Return (X, Y) of the center of cell containing provided text 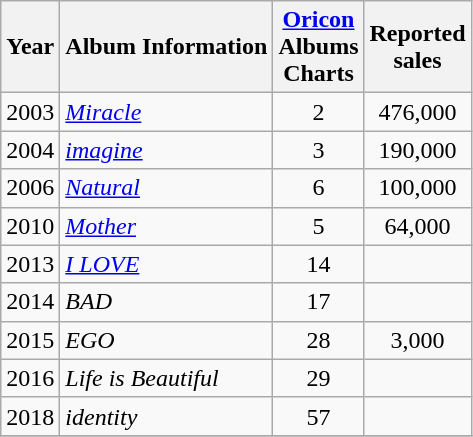
6 (318, 188)
64,000 (418, 226)
Album Information (166, 47)
476,000 (418, 112)
2003 (30, 112)
EGO (166, 340)
3,000 (418, 340)
2 (318, 112)
Reportedsales (418, 47)
2015 (30, 340)
identity (166, 416)
5 (318, 226)
14 (318, 264)
2006 (30, 188)
2014 (30, 302)
OriconAlbumsCharts (318, 47)
3 (318, 150)
BAD (166, 302)
100,000 (418, 188)
28 (318, 340)
57 (318, 416)
17 (318, 302)
2010 (30, 226)
2013 (30, 264)
Mother (166, 226)
imagine (166, 150)
29 (318, 378)
190,000 (418, 150)
2016 (30, 378)
Life is Beautiful (166, 378)
I LOVE (166, 264)
2004 (30, 150)
Year (30, 47)
Miracle (166, 112)
Natural (166, 188)
2018 (30, 416)
